Capture the cell that displays the provided text and extract its [X, Y] central coordinate. 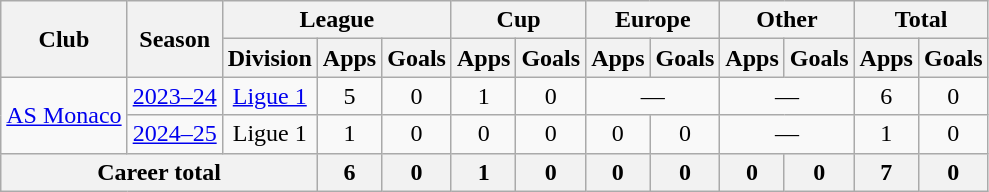
Season [174, 39]
AS Monaco [64, 115]
League [336, 20]
Division [270, 58]
5 [349, 96]
7 [886, 172]
2023–24 [174, 96]
2024–25 [174, 134]
Club [64, 39]
Other [787, 20]
Europe [653, 20]
Career total [160, 172]
Total [921, 20]
Cup [518, 20]
